Capture the cell that displays the provided text and extract its (X, Y) central coordinate. 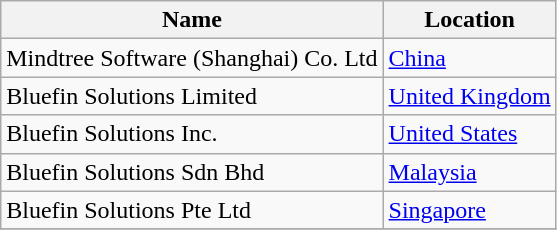
Bluefin Solutions Limited (192, 96)
Name (192, 20)
Mindtree Software (Shanghai) Co. Ltd (192, 58)
Location (470, 20)
Bluefin Solutions Inc. (192, 134)
China (470, 58)
Bluefin Solutions Sdn Bhd (192, 172)
Malaysia (470, 172)
United Kingdom (470, 96)
Bluefin Solutions Pte Ltd (192, 210)
Singapore (470, 210)
United States (470, 134)
